Locate the cell with the specified text and output its [x, y] center coordinate. 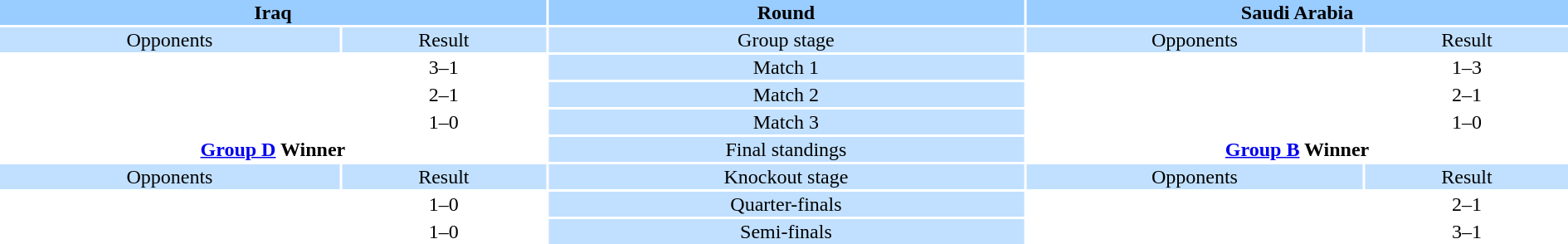
Final standings [786, 149]
Match 1 [786, 67]
Match 2 [786, 95]
Saudi Arabia [1298, 12]
Group D Winner [273, 149]
Quarter-finals [786, 204]
1–3 [1467, 67]
Semi-finals [786, 232]
Group stage [786, 40]
Round [786, 12]
Match 3 [786, 122]
Knockout stage [786, 177]
Iraq [273, 12]
Group B Winner [1298, 149]
